Output the [x, y] coordinate of the center of the cell containing the given text.  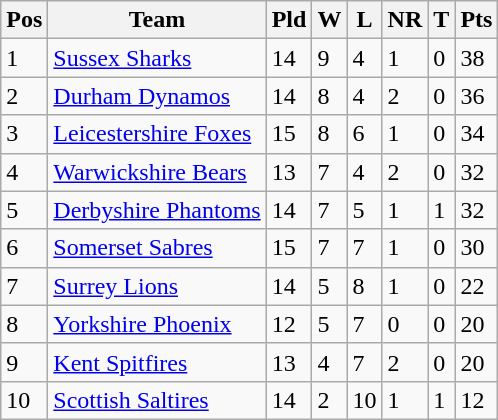
T [442, 20]
38 [476, 58]
Durham Dynamos [157, 96]
Kent Spitfires [157, 362]
Pos [24, 20]
Scottish Saltires [157, 400]
W [330, 20]
Yorkshire Phoenix [157, 324]
Warwickshire Bears [157, 172]
Somerset Sabres [157, 248]
Derbyshire Phantoms [157, 210]
22 [476, 286]
3 [24, 134]
34 [476, 134]
L [364, 20]
Pts [476, 20]
NR [405, 20]
Sussex Sharks [157, 58]
Leicestershire Foxes [157, 134]
Team [157, 20]
Pld [289, 20]
30 [476, 248]
36 [476, 96]
Surrey Lions [157, 286]
